Capture the cell that displays the provided text and extract its (x, y) central coordinate. 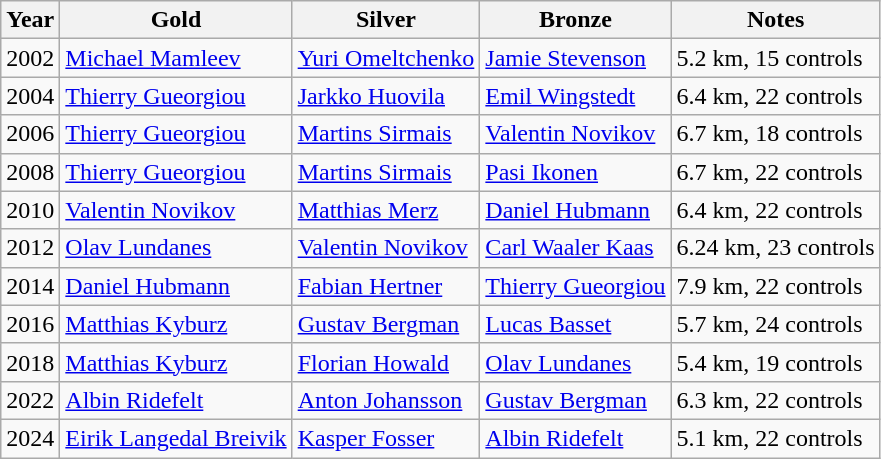
Carl Waaler Kaas (576, 248)
2006 (30, 134)
Silver (386, 20)
Year (30, 20)
Michael Mamleev (176, 58)
Notes (776, 20)
Kasper Fosser (386, 438)
Eirik Langedal Breivik (176, 438)
Pasi Ikonen (576, 172)
5.7 km, 24 controls (776, 324)
2022 (30, 400)
2018 (30, 362)
Jamie Stevenson (576, 58)
6.24 km, 23 controls (776, 248)
2010 (30, 210)
2004 (30, 96)
5.2 km, 15 controls (776, 58)
2008 (30, 172)
6.7 km, 22 controls (776, 172)
Anton Johansson (386, 400)
5.1 km, 22 controls (776, 438)
Emil Wingstedt (576, 96)
Lucas Basset (576, 324)
Gold (176, 20)
Matthias Merz (386, 210)
5.4 km, 19 controls (776, 362)
2014 (30, 286)
6.3 km, 22 controls (776, 400)
2024 (30, 438)
Yuri Omeltchenko (386, 58)
Jarkko Huovila (386, 96)
Florian Howald (386, 362)
2016 (30, 324)
Bronze (576, 20)
2002 (30, 58)
2012 (30, 248)
7.9 km, 22 controls (776, 286)
6.7 km, 18 controls (776, 134)
Fabian Hertner (386, 286)
